Output the [x, y] coordinate of the center of the cell containing the given text.  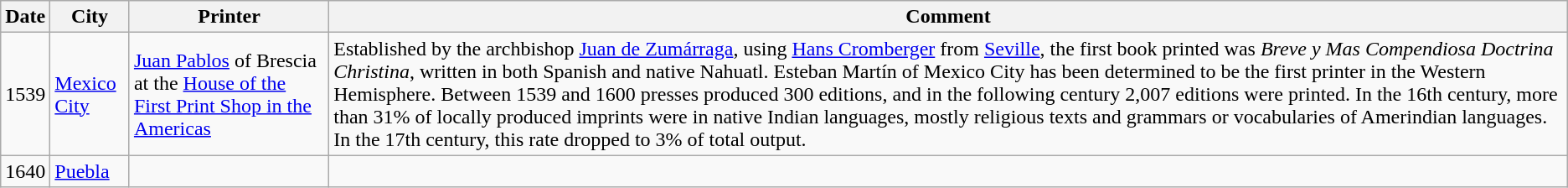
1640 [25, 171]
Date [25, 17]
Puebla [90, 171]
Printer [229, 17]
Mexico City [90, 94]
Comment [948, 17]
1539 [25, 94]
City [90, 17]
Juan Pablos of Brescia at the House of the First Print Shop in the Americas [229, 94]
